Return [X, Y] of the center of cell containing provided text 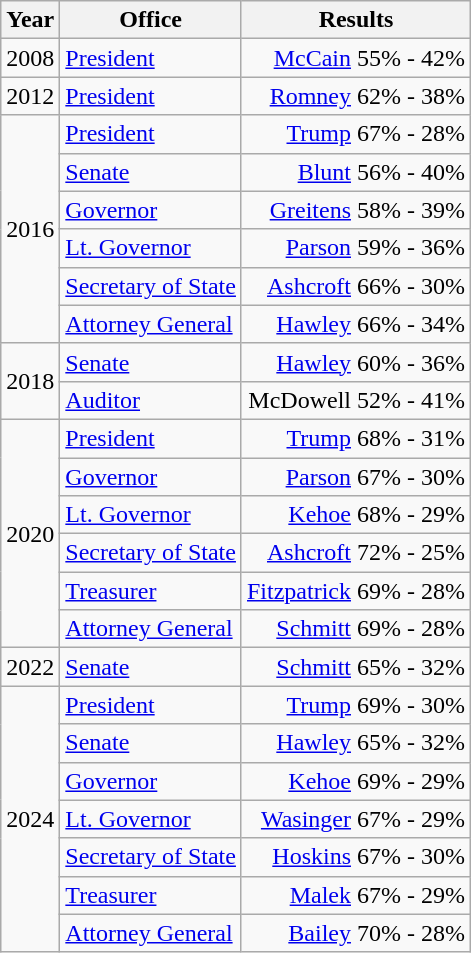
Office [151, 20]
Trump 69% - 30% [356, 705]
Bailey 70% - 28% [356, 933]
Trump 67% - 28% [356, 134]
Ashcroft 72% - 25% [356, 553]
Hawley 60% - 36% [356, 362]
2016 [30, 229]
Year [30, 20]
Ashcroft 66% - 30% [356, 286]
Schmitt 65% - 32% [356, 667]
Wasinger 67% - 29% [356, 819]
Hoskins 67% - 30% [356, 857]
Malek 67% - 29% [356, 895]
Results [356, 20]
2020 [30, 533]
Kehoe 69% - 29% [356, 781]
Parson 59% - 36% [356, 248]
Parson 67% - 30% [356, 477]
Schmitt 69% - 28% [356, 629]
Romney 62% - 38% [356, 96]
Hawley 66% - 34% [356, 324]
2008 [30, 58]
Hawley 65% - 32% [356, 743]
Greitens 58% - 39% [356, 210]
Trump 68% - 31% [356, 438]
2018 [30, 381]
2012 [30, 96]
2024 [30, 819]
Fitzpatrick 69% - 28% [356, 591]
McDowell 52% - 41% [356, 400]
McCain 55% - 42% [356, 58]
Blunt 56% - 40% [356, 172]
2022 [30, 667]
Auditor [151, 400]
Kehoe 68% - 29% [356, 515]
